Pinpoint the cell where the given text exists, returning its (x, y) midpoint coordinate. 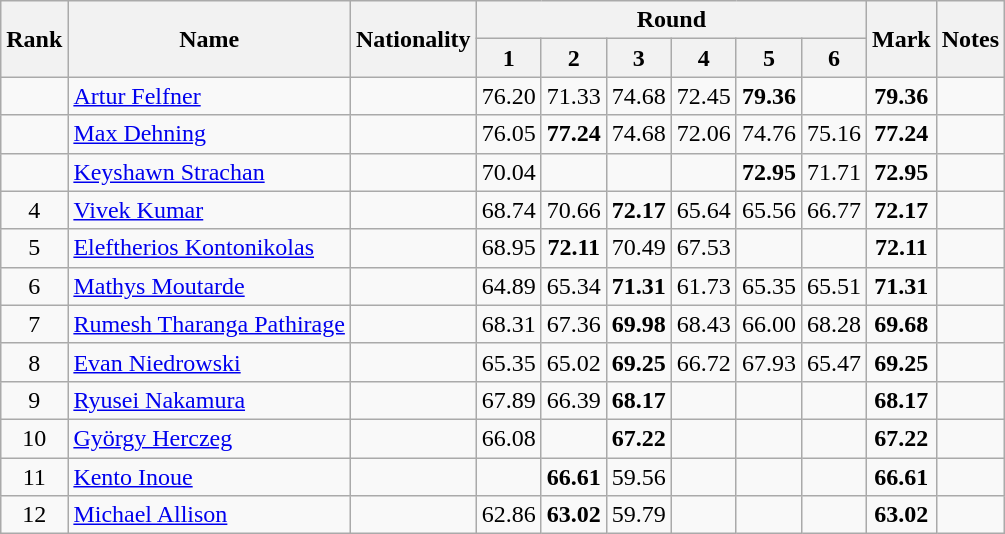
11 (34, 477)
65.56 (768, 210)
68.74 (508, 210)
8 (34, 362)
10 (34, 438)
67.89 (508, 400)
Round (671, 20)
7 (34, 324)
74.76 (768, 134)
65.02 (574, 362)
68.95 (508, 248)
72.45 (704, 96)
Rumesh Tharanga Pathirage (210, 324)
Mathys Moutarde (210, 286)
65.51 (834, 286)
59.56 (638, 477)
67.53 (704, 248)
67.36 (574, 324)
2 (574, 58)
66.77 (834, 210)
75.16 (834, 134)
66.72 (704, 362)
70.66 (574, 210)
70.49 (638, 248)
67.93 (768, 362)
59.79 (638, 515)
3 (638, 58)
Nationality (413, 39)
70.04 (508, 172)
Vivek Kumar (210, 210)
Rank (34, 39)
Michael Allison (210, 515)
9 (34, 400)
62.86 (508, 515)
68.28 (834, 324)
György Herczeg (210, 438)
66.00 (768, 324)
Evan Niedrowski (210, 362)
Mark (902, 39)
65.34 (574, 286)
76.20 (508, 96)
Keyshawn Strachan (210, 172)
12 (34, 515)
Artur Felfner (210, 96)
68.43 (704, 324)
69.98 (638, 324)
65.64 (704, 210)
Max Dehning (210, 134)
71.33 (574, 96)
64.89 (508, 286)
Notes (970, 39)
66.39 (574, 400)
Eleftherios Kontonikolas (210, 248)
Name (210, 39)
68.31 (508, 324)
65.47 (834, 362)
61.73 (704, 286)
Kento Inoue (210, 477)
69.68 (902, 324)
66.08 (508, 438)
71.71 (834, 172)
72.06 (704, 134)
76.05 (508, 134)
1 (508, 58)
Ryusei Nakamura (210, 400)
